Output the [x, y] coordinate of the center of the cell containing the given text.  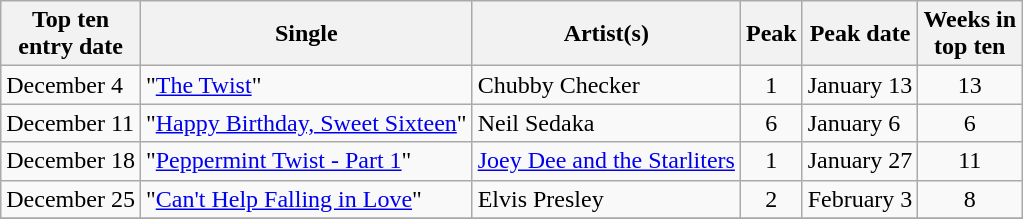
13 [970, 85]
"Can't Help Falling in Love" [306, 199]
December 11 [71, 123]
Artist(s) [606, 34]
December 25 [71, 199]
Single [306, 34]
January 13 [860, 85]
Joey Dee and the Starliters [606, 161]
December 18 [71, 161]
January 27 [860, 161]
Peak [771, 34]
"Happy Birthday, Sweet Sixteen" [306, 123]
December 4 [71, 85]
Peak date [860, 34]
"Peppermint Twist - Part 1" [306, 161]
2 [771, 199]
11 [970, 161]
Top tenentry date [71, 34]
Elvis Presley [606, 199]
Chubby Checker [606, 85]
Neil Sedaka [606, 123]
"The Twist" [306, 85]
Weeks intop ten [970, 34]
February 3 [860, 199]
January 6 [860, 123]
8 [970, 199]
